Search for the cell housing the specified text and yield its [x, y] center coordinate. 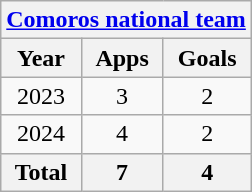
Year [42, 58]
7 [122, 172]
2024 [42, 134]
Goals [207, 58]
2023 [42, 96]
3 [122, 96]
Apps [122, 58]
Total [42, 172]
Comoros national team [126, 20]
